Provide the (x, y) coordinate of the cell's center where the given text is located.  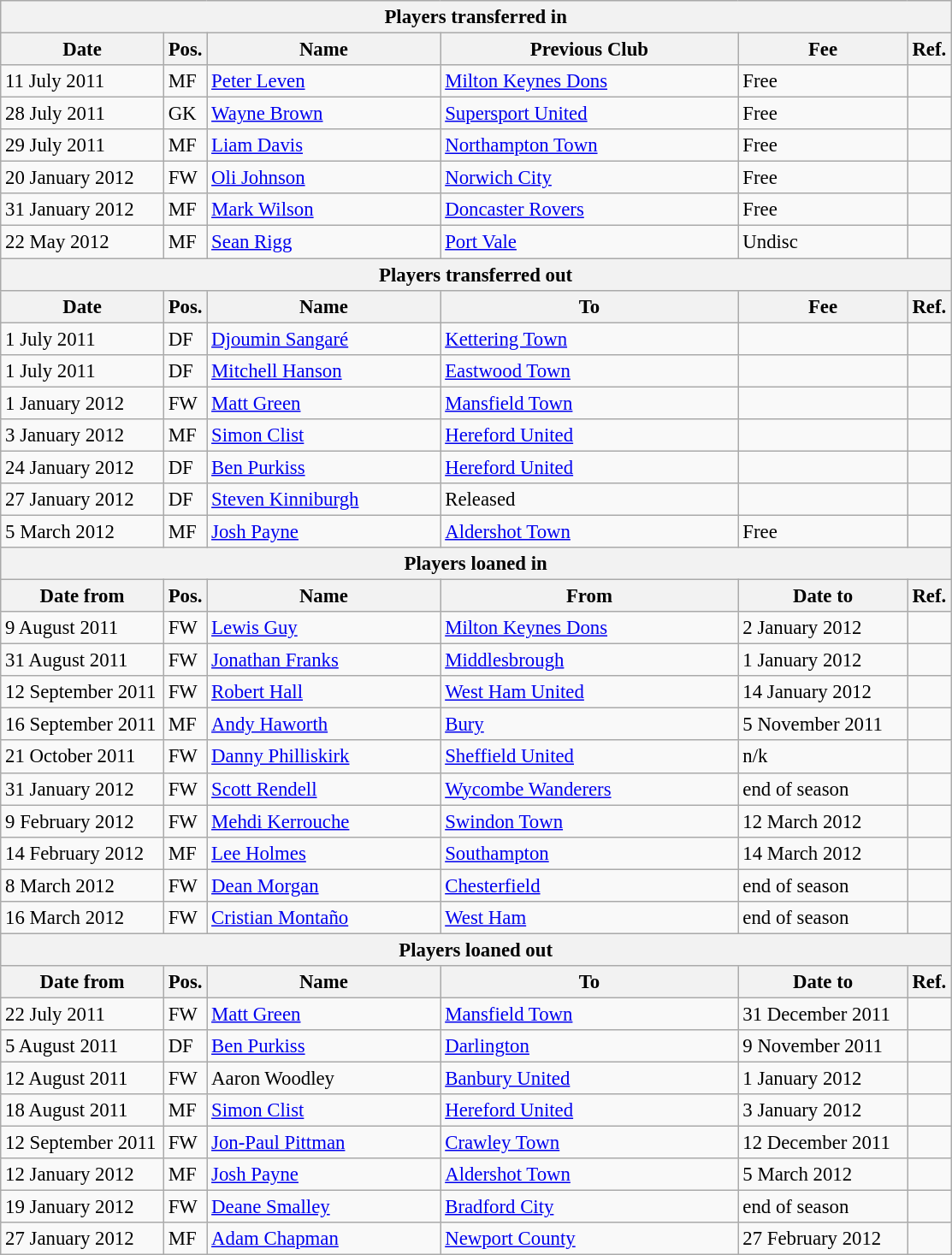
Steven Kinniburgh (323, 500)
From (589, 596)
19 January 2012 (82, 1207)
Kettering Town (589, 339)
Supersport United (589, 114)
Oli Johnson (323, 178)
Jon-Paul Pittman (323, 1143)
Mark Wilson (323, 210)
24 January 2012 (82, 467)
Sheffield United (589, 757)
Undisc (823, 242)
20 January 2012 (82, 178)
Middlesbrough (589, 660)
5 August 2011 (82, 1046)
Aaron Woodley (323, 1079)
Sean Rigg (323, 242)
12 January 2012 (82, 1175)
Players loaned out (476, 950)
Eastwood Town (589, 370)
Bury (589, 725)
12 August 2011 (82, 1079)
Liam Davis (323, 145)
16 September 2011 (82, 725)
22 July 2011 (82, 1014)
9 February 2012 (82, 821)
14 January 2012 (823, 692)
9 November 2011 (823, 1046)
14 February 2012 (82, 853)
Port Vale (589, 242)
Deane Smalley (323, 1207)
Players transferred in (476, 17)
Robert Hall (323, 692)
Northampton Town (589, 145)
Mitchell Hanson (323, 370)
West Ham United (589, 692)
Darlington (589, 1046)
27 January 2012 (82, 500)
9 August 2011 (82, 628)
16 March 2012 (82, 918)
Wycombe Wanderers (589, 789)
29 July 2011 (82, 145)
Swindon Town (589, 821)
Scott Rendell (323, 789)
n/k (823, 757)
Mehdi Kerrouche (323, 821)
Andy Haworth (323, 725)
Dean Morgan (323, 885)
Lewis Guy (323, 628)
31 August 2011 (82, 660)
14 March 2012 (823, 853)
Danny Philliskirk (323, 757)
Norwich City (589, 178)
Bradford City (589, 1207)
Djoumin Sangaré (323, 339)
Peter Leven (323, 81)
GK (185, 114)
Cristian Montaño (323, 918)
5 November 2011 (823, 725)
8 March 2012 (82, 885)
31 December 2011 (823, 1014)
21 October 2011 (82, 757)
Chesterfield (589, 885)
West Ham (589, 918)
22 May 2012 (82, 242)
Crawley Town (589, 1143)
Players transferred out (476, 275)
Doncaster Rovers (589, 210)
18 August 2011 (82, 1110)
Wayne Brown (323, 114)
Banbury United (589, 1079)
11 July 2011 (82, 81)
12 December 2011 (823, 1143)
Released (589, 500)
Lee Holmes (323, 853)
2 January 2012 (823, 628)
Players loaned in (476, 564)
Previous Club (589, 50)
12 March 2012 (823, 821)
28 July 2011 (82, 114)
Southampton (589, 853)
Jonathan Franks (323, 660)
